Extract the (x, y) coordinate from the center of the cell holding the provided text.  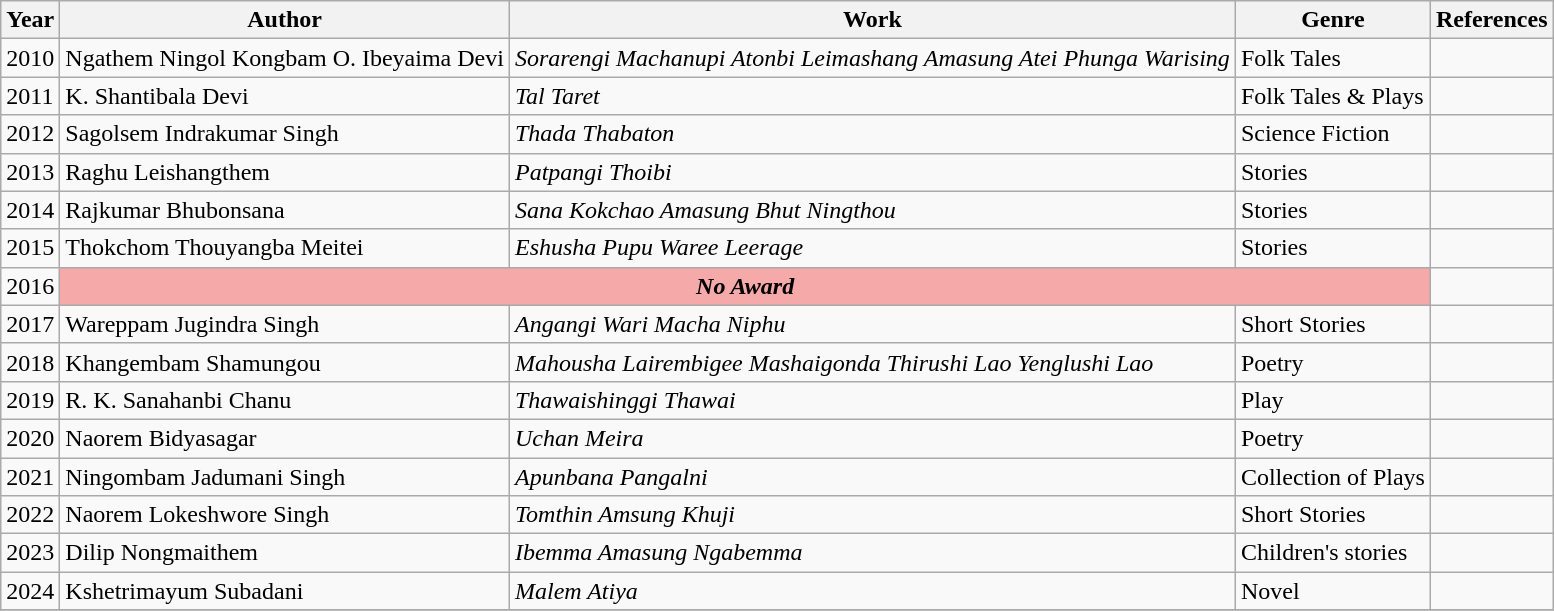
2011 (30, 96)
Thada Thabaton (872, 134)
Angangi Wari Macha Niphu (872, 324)
Year (30, 20)
Kshetrimayum Subadani (285, 591)
2017 (30, 324)
Ningombam Jadumani Singh (285, 477)
2022 (30, 515)
Malem Atiya (872, 591)
Sagolsem Indrakumar Singh (285, 134)
2023 (30, 553)
Thawaishinggi Thawai (872, 400)
Mahousha Lairembigee Mashaigonda Thirushi Lao Yenglushi Lao (872, 362)
2014 (30, 210)
Author (285, 20)
Naorem Bidyasagar (285, 438)
Novel (1332, 591)
Ngathem Ningol Kongbam O. Ibeyaima Devi (285, 58)
Children's stories (1332, 553)
References (1492, 20)
2013 (30, 172)
2010 (30, 58)
Naorem Lokeshwore Singh (285, 515)
Eshusha Pupu Waree Leerage (872, 248)
Uchan Meira (872, 438)
Raghu Leishangthem (285, 172)
Collection of Plays (1332, 477)
Rajkumar Bhubonsana (285, 210)
2018 (30, 362)
Folk Tales (1332, 58)
2016 (30, 286)
Apunbana Pangalni (872, 477)
Dilip Nongmaithem (285, 553)
2020 (30, 438)
Ibemma Amasung Ngabemma (872, 553)
Genre (1332, 20)
2015 (30, 248)
Folk Tales & Plays (1332, 96)
2019 (30, 400)
Science Fiction (1332, 134)
Tal Taret (872, 96)
No Award (746, 286)
K. Shantibala Devi (285, 96)
Thokchom Thouyangba Meitei (285, 248)
R. K. Sanahanbi Chanu (285, 400)
Work (872, 20)
Sana Kokchao Amasung Bhut Ningthou (872, 210)
2012 (30, 134)
Wareppam Jugindra Singh (285, 324)
Patpangi Thoibi (872, 172)
2024 (30, 591)
Play (1332, 400)
Tomthin Amsung Khuji (872, 515)
Sorarengi Machanupi Atonbi Leimashang Amasung Atei Phunga Warising (872, 58)
2021 (30, 477)
Khangembam Shamungou (285, 362)
